Output the [x, y] coordinate of the center of the cell containing the given text.  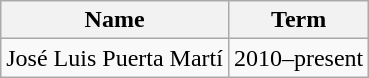
2010–present [298, 58]
José Luis Puerta Martí [115, 58]
Name [115, 20]
Term [298, 20]
